Determine the [X, Y] coordinate at the center of the cell enclosing the given text.  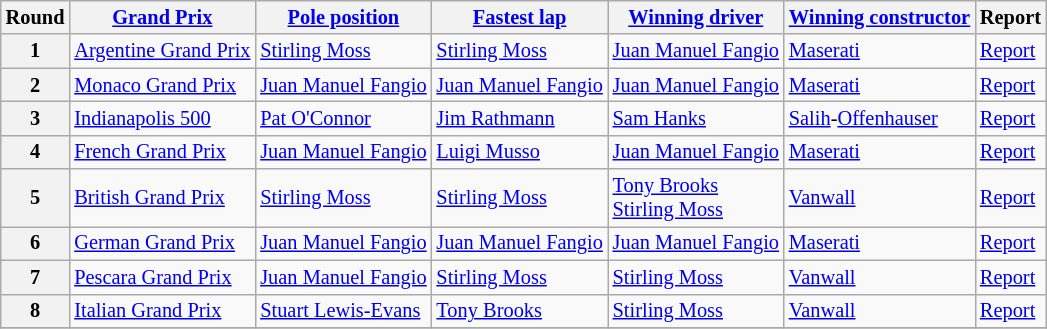
5 [36, 198]
Monaco Grand Prix [162, 85]
Grand Prix [162, 17]
Winning constructor [880, 17]
British Grand Prix [162, 198]
Pat O'Connor [343, 118]
4 [36, 152]
Luigi Musso [520, 152]
6 [36, 243]
Stuart Lewis-Evans [343, 311]
1 [36, 51]
7 [36, 277]
2 [36, 85]
Indianapolis 500 [162, 118]
Pescara Grand Prix [162, 277]
Argentine Grand Prix [162, 51]
Winning driver [696, 17]
Italian Grand Prix [162, 311]
Tony Brooks [520, 311]
Fastest lap [520, 17]
French Grand Prix [162, 152]
Salih-Offenhauser [880, 118]
Round [36, 17]
German Grand Prix [162, 243]
8 [36, 311]
Sam Hanks [696, 118]
Tony Brooks Stirling Moss [696, 198]
Jim Rathmann [520, 118]
Pole position [343, 17]
3 [36, 118]
